Locate the cell with the specified text and output its (X, Y) center coordinate. 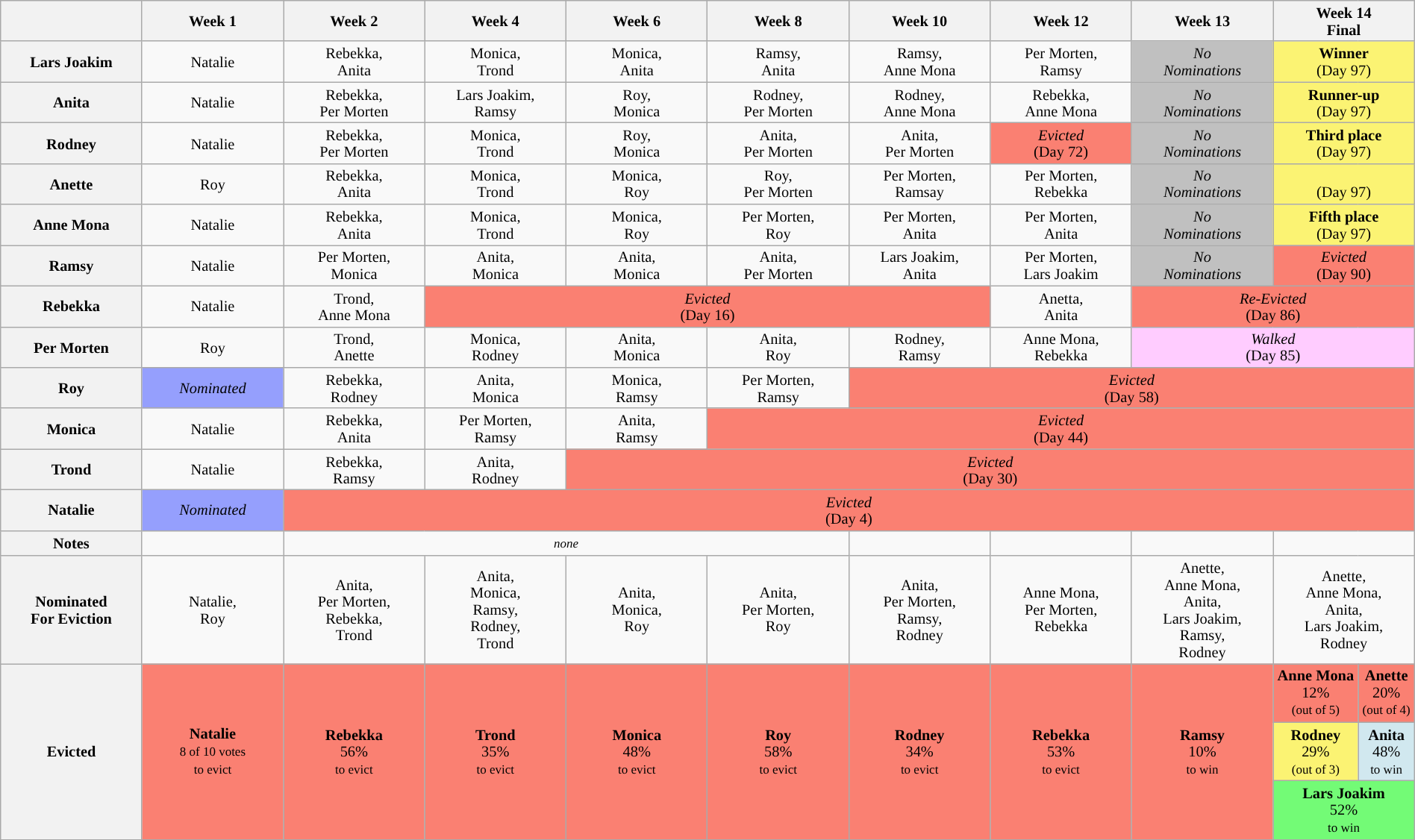
Rodney,Ramsy (919, 348)
Roy58%to evict (778, 751)
Evicted(Day 44) (1061, 428)
(Day 97) (1343, 184)
Rebekka56%to evict (354, 751)
Rodney,Per Morten (778, 103)
Anetta,Anita (1061, 306)
Monica,Anita (637, 61)
Natalie,Roy (212, 610)
Ramsy10%to win (1202, 751)
Evicted(Day 90) (1343, 266)
Per Morten,Monica (354, 266)
Evicted(Day 30) (991, 470)
NominatedFor Eviction (72, 610)
Anette,Anne Mona,Anita,Lars Joakim, Rodney (1343, 610)
Rodney (72, 143)
Anita,Per Morten,Ramsy,Rodney (919, 610)
Anita,Per Morten,Roy (778, 610)
Anita,Roy (778, 348)
Walked(Day 85) (1273, 348)
Anette20%(out of 4) (1387, 692)
Ramsy,Anita (778, 61)
Ramsy (72, 266)
Anne Mona12%(out of 5) (1316, 692)
Fifth place(Day 97) (1343, 225)
Evicted(Day 4) (849, 510)
Monica,Ramsy (637, 388)
Anita,Monica,Roy (637, 610)
Anita,Monica,Ramsy,Rodney,Trond (496, 610)
Natalie8 of 10 votesto evict (212, 751)
Monica48%to evict (637, 751)
Rodney34%to evict (919, 751)
Lars Joakim,Ramsy (496, 103)
Runner-up(Day 97) (1343, 103)
Week 4 (496, 21)
Anne Mona (72, 225)
Week 8 (778, 21)
Rebekka,Ramsy (354, 470)
Per Morten,Roy (778, 225)
Week 6 (637, 21)
Lars Joakim52%to win (1343, 810)
Per Morten,Lars Joakim (1061, 266)
Rebekka,Anne Mona (1061, 103)
Trond,Anette (354, 348)
Trond (72, 470)
Evicted (72, 751)
Anita48%to win (1387, 752)
Winner(Day 97) (1343, 61)
Per Morten,Ramsay (919, 184)
Week 13 (1202, 21)
Monica (72, 428)
Anita,Per Morten,Rebekka,Trond (354, 610)
Anne Mona,Per Morten,Rebekka (1061, 610)
Evicted(Day 16) (707, 306)
Week 10 (919, 21)
Anita,Rodney (496, 470)
Roy,Per Morten (778, 184)
Rebekka,Rodney (354, 388)
Evicted(Day 72) (1061, 143)
Week 12 (1061, 21)
Trond35%to evict (496, 751)
Per Morten (72, 348)
Rodney,Anne Mona (919, 103)
Notes (72, 543)
Evicted(Day 58) (1131, 388)
Per Morten,Rebekka (1061, 184)
Re-Evicted(Day 86) (1273, 306)
Trond,Anne Mona (354, 306)
Lars Joakim,Anita (919, 266)
Anne Mona,Rebekka (1061, 348)
Week 14Final (1343, 21)
Lars Joakim (72, 61)
Ramsy,Anne Mona (919, 61)
Anette,Anne Mona,Anita,Lars Joakim,Ramsy,Rodney (1202, 610)
Anette (72, 184)
Anita (72, 103)
Rebekka (72, 306)
Anita,Ramsy (637, 428)
none (566, 543)
Monica,Rodney (496, 348)
Week 2 (354, 21)
Rebekka53%to evict (1061, 751)
Week 1 (212, 21)
Third place(Day 97) (1343, 143)
Rodney29%(out of 3) (1316, 752)
